Return the (X, Y) coordinate for the center point of the cell that contains the specified text.  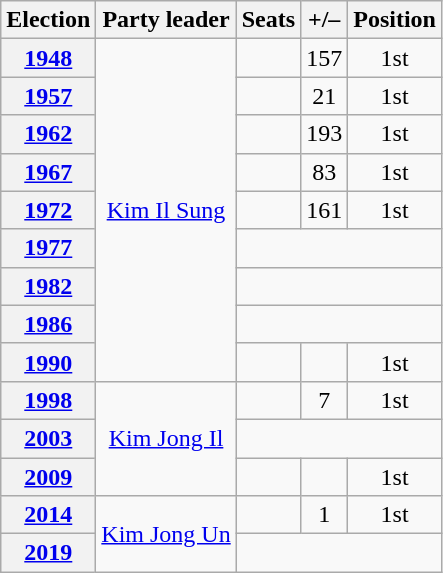
Election (48, 20)
1957 (48, 96)
2019 (48, 553)
1990 (48, 362)
1986 (48, 324)
1962 (48, 134)
Party leader (166, 20)
2003 (48, 438)
1977 (48, 248)
1948 (48, 58)
Seats (268, 20)
Kim Il Sung (166, 210)
193 (324, 134)
Kim Jong Un (166, 534)
1967 (48, 172)
161 (324, 210)
1972 (48, 210)
+/– (324, 20)
83 (324, 172)
2009 (48, 477)
2014 (48, 515)
1998 (48, 400)
1982 (48, 286)
157 (324, 58)
1 (324, 515)
Position (395, 20)
7 (324, 400)
Kim Jong Il (166, 438)
21 (324, 96)
